Locate the cell with the specified text and output its (X, Y) center coordinate. 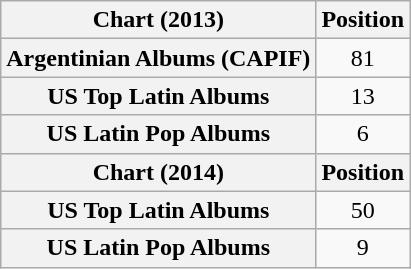
Chart (2014) (158, 172)
13 (363, 96)
Chart (2013) (158, 20)
Argentinian Albums (CAPIF) (158, 58)
50 (363, 210)
81 (363, 58)
6 (363, 134)
9 (363, 248)
